Provide the [x, y] coordinate of the cell's center where the given text is located.  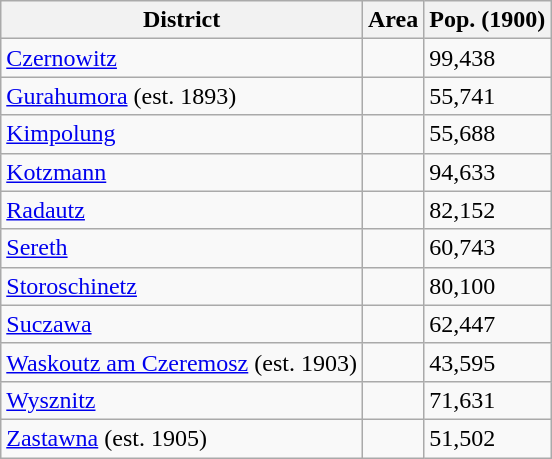
71,631 [488, 400]
Storoschinetz [182, 286]
99,438 [488, 58]
55,741 [488, 96]
62,447 [488, 324]
Pop. (1900) [488, 20]
60,743 [488, 248]
Zastawna (est. 1905) [182, 438]
94,633 [488, 172]
43,595 [488, 362]
55,688 [488, 134]
Kotzmann [182, 172]
Czernowitz [182, 58]
Radautz [182, 210]
District [182, 20]
Sereth [182, 248]
Gurahumora (est. 1893) [182, 96]
Kimpolung [182, 134]
82,152 [488, 210]
Area [392, 20]
Waskoutz am Czeremosz (est. 1903) [182, 362]
80,100 [488, 286]
Suczawa [182, 324]
Wysznitz [182, 400]
51,502 [488, 438]
